Capture the cell that displays the provided text and extract its (x, y) central coordinate. 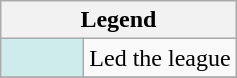
Led the league (160, 58)
Legend (118, 20)
